Return the [X, Y] coordinate for the center point of the cell that contains the specified text.  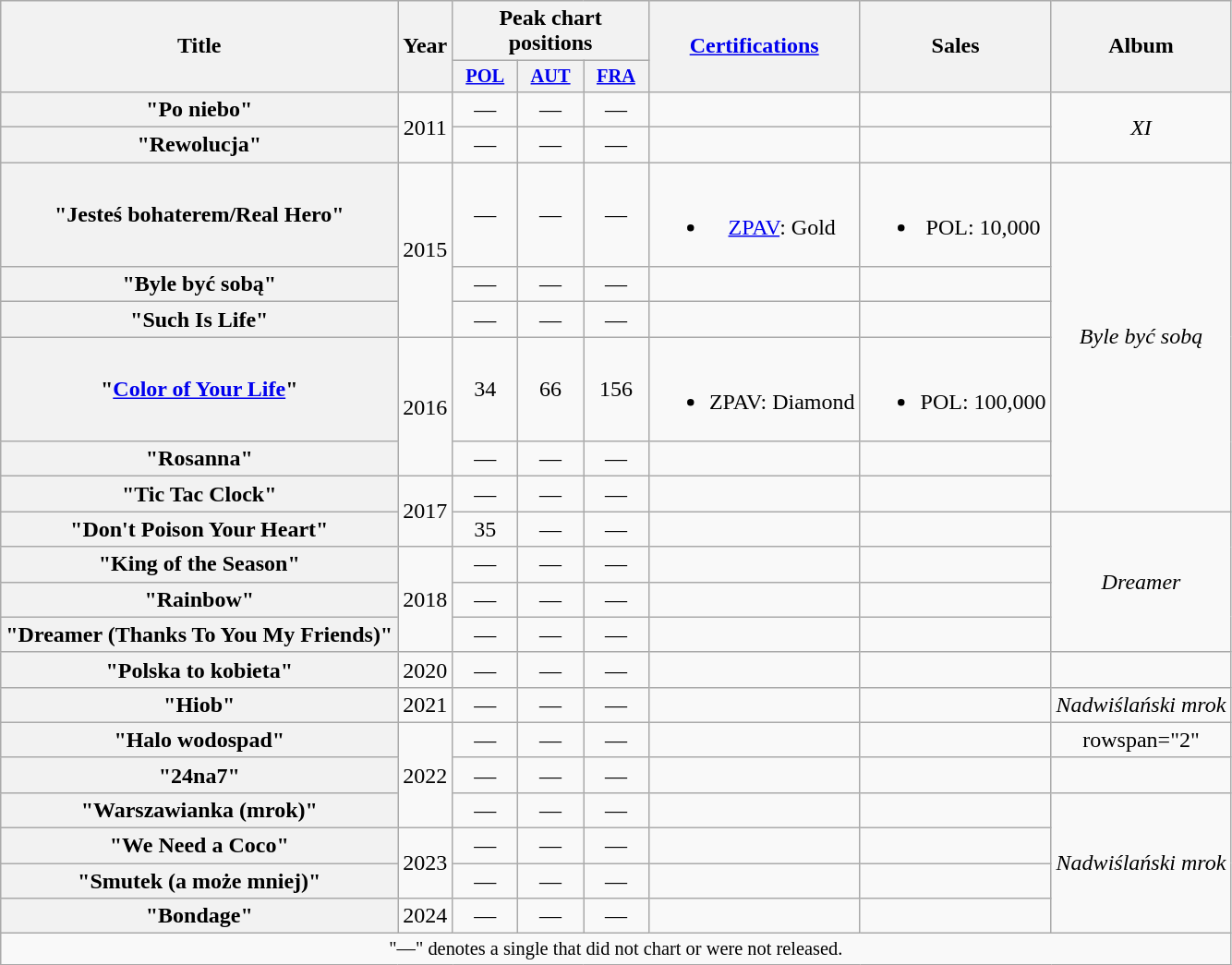
2016 [425, 406]
2022 [425, 775]
"Smutek (a może mniej)" [199, 881]
35 [486, 529]
Dreamer [1141, 582]
"Bondage" [199, 916]
"We Need a Coco" [199, 846]
"Hiob" [199, 705]
2018 [425, 599]
Sales [955, 46]
2020 [425, 669]
XI [1141, 127]
POL: 10,000 [955, 214]
2024 [425, 916]
"Dreamer (Thanks To You My Friends)" [199, 634]
2015 [425, 249]
2011 [425, 127]
"Rainbow" [199, 599]
"Don't Poison Your Heart" [199, 529]
Album [1141, 46]
Title [199, 46]
2017 [425, 512]
"Byle być sobą" [199, 284]
"Po niebo" [199, 109]
"Rewolucja" [199, 145]
"Halo wodospad" [199, 740]
"Jesteś bohaterem/Real Hero" [199, 214]
66 [550, 390]
"Tic Tac Clock" [199, 494]
AUT [550, 77]
POL: 100,000 [955, 390]
ZPAV: Gold [754, 214]
34 [486, 390]
Byle być sobą [1141, 337]
2021 [425, 705]
"Polska to kobieta" [199, 669]
POL [486, 77]
"—" denotes a single that did not chart or were not released. [616, 949]
rowspan="2" [1141, 740]
Certifications [754, 46]
"Color of Your Life" [199, 390]
2023 [425, 863]
FRA [617, 77]
"King of the Season" [199, 564]
"Warszawianka (mrok)" [199, 810]
ZPAV: Diamond [754, 390]
"24na7" [199, 775]
Peak chart positions [550, 31]
Year [425, 46]
"Such Is Life" [199, 320]
156 [617, 390]
"Rosanna" [199, 459]
